Detect which cell encompasses the target text, then output its [X, Y] center coordinate. 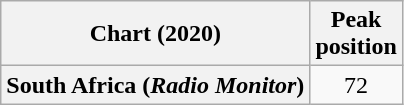
South Africa (Radio Monitor) [156, 85]
Peakposition [356, 34]
72 [356, 85]
Chart (2020) [156, 34]
